Identify which cell holds the provided text, then report its (x, y) central coordinate. 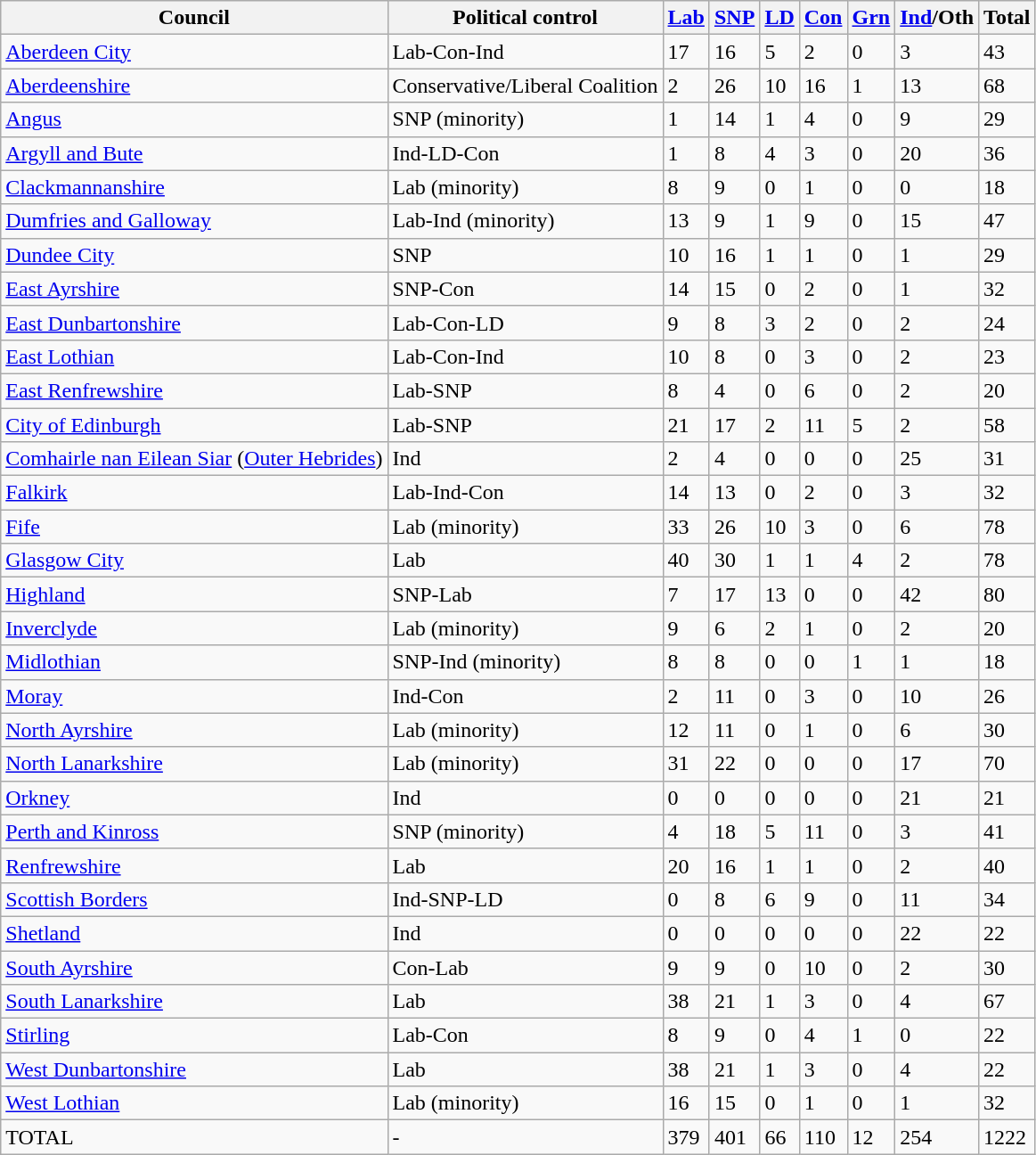
401 (734, 1137)
80 (1007, 594)
TOTAL (194, 1137)
41 (1007, 831)
- (526, 1137)
West Dunbartonshire (194, 1069)
Clackmannanshire (194, 187)
Lab-Con (526, 1036)
Con (823, 18)
Council (194, 18)
Ind-LD-Con (526, 153)
Conservative/Liberal Coalition (526, 86)
Lab-Con-LD (526, 323)
Perth and Kinross (194, 831)
Argyll and Bute (194, 153)
Lab-Ind-Con (526, 493)
Total (1007, 18)
43 (1007, 52)
47 (1007, 221)
Glasgow City (194, 561)
Stirling (194, 1036)
34 (1007, 899)
Falkirk (194, 493)
North Ayrshire (194, 730)
1222 (1007, 1137)
Fife (194, 527)
South Ayrshire (194, 967)
Ind/Oth (937, 18)
East Ayrshire (194, 289)
58 (1007, 425)
Aberdeen City (194, 52)
Orkney (194, 798)
SNP-Con (526, 289)
33 (686, 527)
Angus (194, 119)
Shetland (194, 933)
Highland (194, 594)
East Renfrewshire (194, 390)
East Dunbartonshire (194, 323)
36 (1007, 153)
Con-Lab (526, 967)
67 (1007, 1002)
Dundee City (194, 255)
Comhairle nan Eilean Siar (Outer Hebrides) (194, 459)
Ind-SNP-LD (526, 899)
East Lothian (194, 356)
Ind-Con (526, 696)
Scottish Borders (194, 899)
Lab-Ind (minority) (526, 221)
South Lanarkshire (194, 1002)
Dumfries and Galloway (194, 221)
North Lanarkshire (194, 764)
42 (937, 594)
25 (937, 459)
SNP-Lab (526, 594)
Inverclyde (194, 628)
66 (779, 1137)
Moray (194, 696)
7 (686, 594)
SNP-Ind (minority) (526, 662)
379 (686, 1137)
Political control (526, 18)
LD (779, 18)
70 (1007, 764)
24 (1007, 323)
254 (937, 1137)
Grn (871, 18)
Aberdeenshire (194, 86)
68 (1007, 86)
23 (1007, 356)
City of Edinburgh (194, 425)
110 (823, 1137)
Renfrewshire (194, 865)
West Lothian (194, 1103)
Midlothian (194, 662)
